Capture the cell that displays the provided text and extract its [x, y] central coordinate. 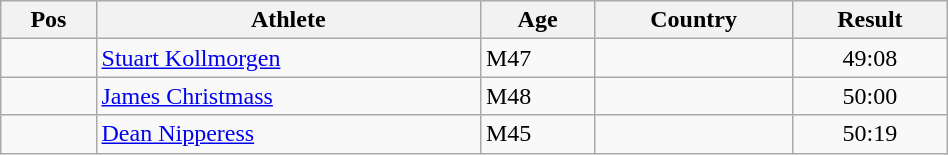
Age [537, 20]
Country [694, 20]
James Christmass [288, 96]
M45 [537, 134]
Result [870, 20]
49:08 [870, 58]
50:19 [870, 134]
Dean Nipperess [288, 134]
Stuart Kollmorgen [288, 58]
Pos [48, 20]
M48 [537, 96]
M47 [537, 58]
Athlete [288, 20]
50:00 [870, 96]
